Provide the [X, Y] coordinate of the cell's center where the given text is located.  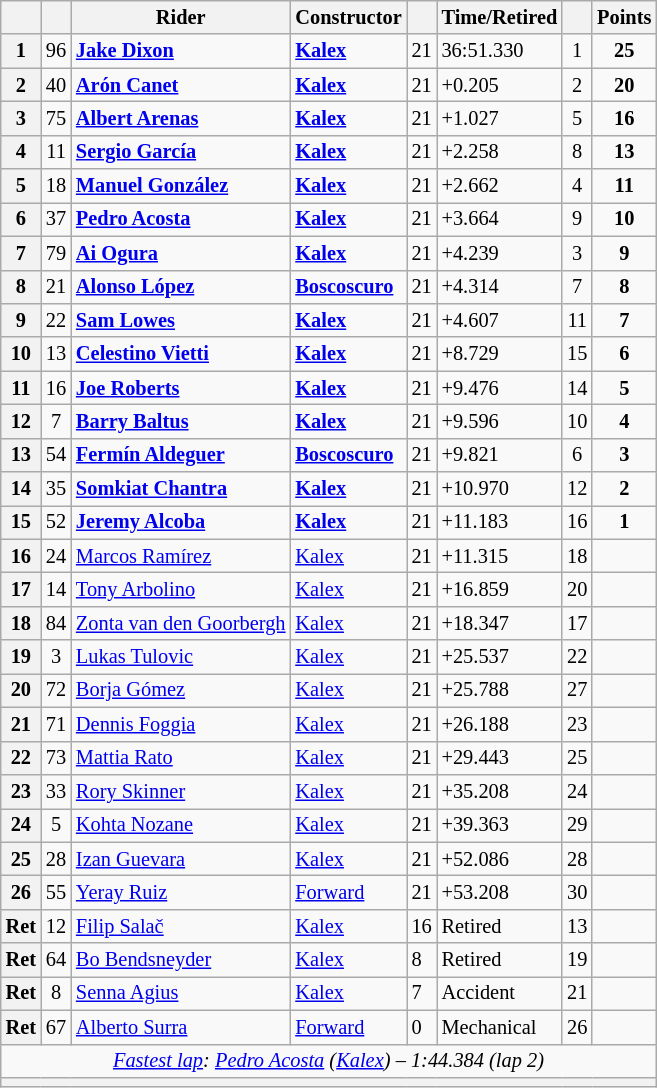
52 [56, 522]
Albert Arenas [180, 118]
+18.347 [500, 623]
Rory Skinner [180, 791]
Jeremy Alcoba [180, 522]
Fermín Aldeguer [180, 455]
Sam Lowes [180, 320]
Mattia Rato [180, 758]
36:51.330 [500, 51]
40 [56, 85]
Kohta Nozane [180, 825]
+8.729 [500, 354]
+25.788 [500, 690]
27 [577, 690]
+53.208 [500, 892]
+10.970 [500, 489]
Ai Ogura [180, 253]
Jake Dixon [180, 51]
+1.027 [500, 118]
Somkiat Chantra [180, 489]
35 [56, 489]
Sergio García [180, 152]
Rider [180, 17]
+4.314 [500, 287]
+4.239 [500, 253]
+2.662 [500, 186]
+3.664 [500, 219]
Bo Bendsneyder [180, 960]
+4.607 [500, 320]
96 [56, 51]
Arón Canet [180, 85]
54 [56, 455]
Alberto Surra [180, 1027]
55 [56, 892]
73 [56, 758]
+9.596 [500, 421]
+2.258 [500, 152]
Mechanical [500, 1027]
0 [422, 1027]
33 [56, 791]
+35.208 [500, 791]
Marcos Ramírez [180, 556]
Accident [500, 993]
Izan Guevara [180, 859]
Manuel González [180, 186]
29 [577, 825]
67 [56, 1027]
Tony Arbolino [180, 589]
+52.086 [500, 859]
Pedro Acosta [180, 219]
+16.859 [500, 589]
Borja Gómez [180, 690]
Time/Retired [500, 17]
+9.821 [500, 455]
Fastest lap: Pedro Acosta (Kalex) – 1:44.384 (lap 2) [329, 1061]
Filip Salač [180, 926]
+29.443 [500, 758]
Constructor [348, 17]
+9.476 [500, 388]
+0.205 [500, 85]
72 [56, 690]
Yeray Ruiz [180, 892]
+39.363 [500, 825]
Barry Baltus [180, 421]
+26.188 [500, 724]
Lukas Tulovic [180, 657]
+11.315 [500, 556]
+25.537 [500, 657]
79 [56, 253]
71 [56, 724]
Points [624, 17]
Joe Roberts [180, 388]
Dennis Foggia [180, 724]
Alonso López [180, 287]
Zonta van den Goorbergh [180, 623]
30 [577, 892]
37 [56, 219]
84 [56, 623]
75 [56, 118]
64 [56, 960]
+11.183 [500, 522]
Celestino Vietti [180, 354]
Senna Agius [180, 993]
